Pinpoint the cell where the given text exists, returning its [X, Y] midpoint coordinate. 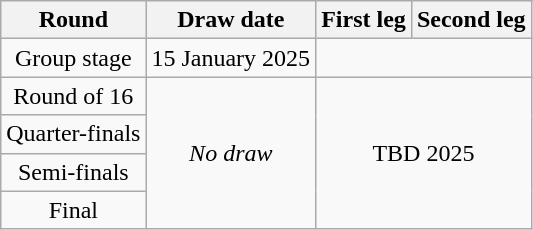
Semi-finals [74, 172]
15 January 2025 [231, 58]
Round [74, 20]
Second leg [471, 20]
TBD 2025 [424, 153]
No draw [231, 153]
Final [74, 210]
Group stage [74, 58]
Draw date [231, 20]
First leg [364, 20]
Quarter-finals [74, 134]
Round of 16 [74, 96]
